For the text-containing cell, return its midpoint in (x, y) coordinate format. 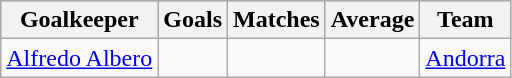
Goals (193, 20)
Matches (277, 20)
Goalkeeper (80, 20)
Andorra (466, 58)
Alfredo Albero (80, 58)
Team (466, 20)
Average (372, 20)
